Identify which cell holds the provided text, then report its (X, Y) central coordinate. 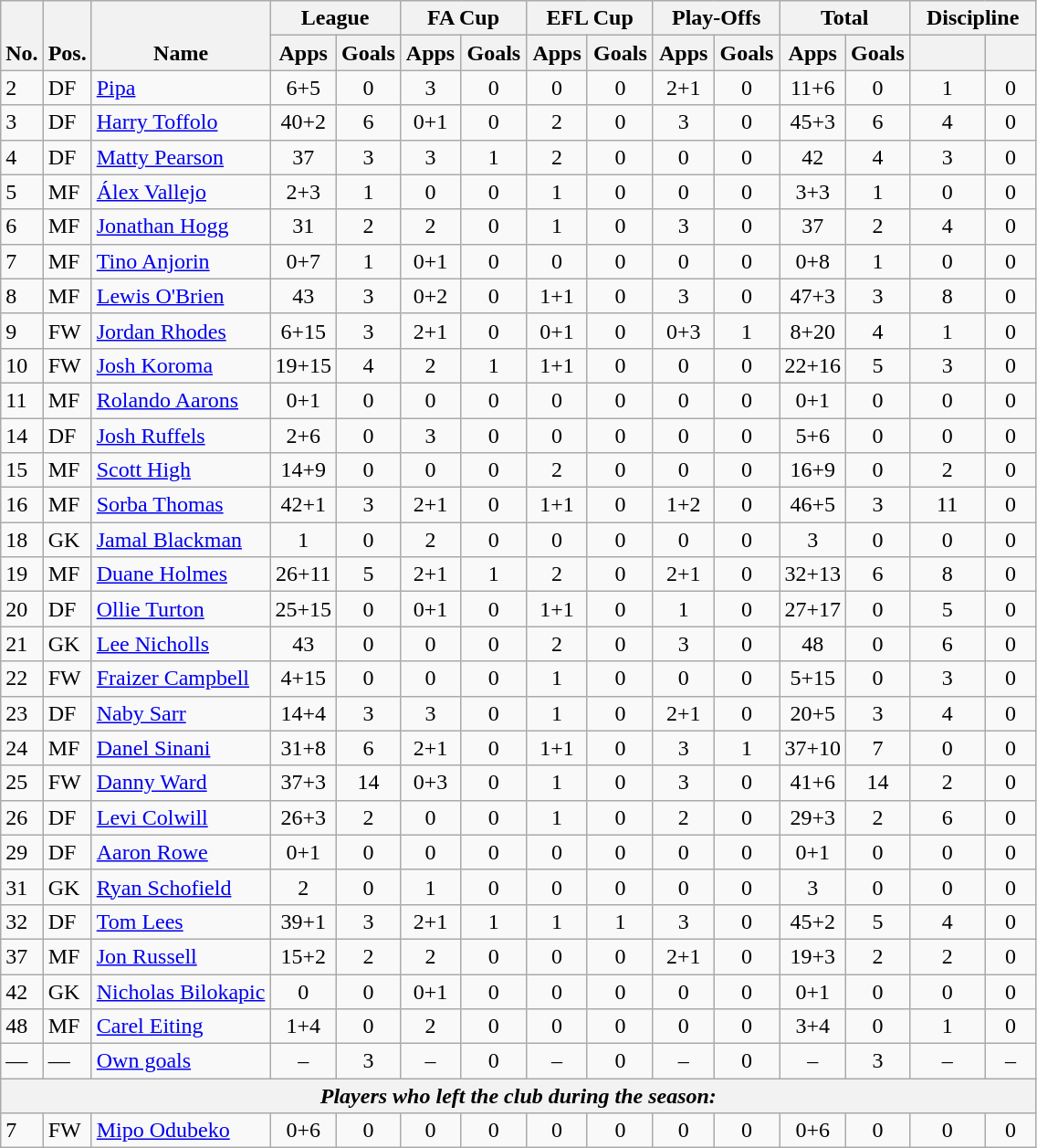
3+4 (812, 1027)
20 (22, 609)
26 (22, 817)
Jon Russell (181, 956)
Ollie Turton (181, 609)
25+15 (303, 609)
22+16 (812, 365)
18 (22, 540)
46+5 (812, 505)
Players who left the club during the season: (518, 1096)
0+2 (431, 296)
Tom Lees (181, 922)
8+20 (812, 331)
37+10 (812, 748)
5+15 (812, 679)
14+9 (303, 470)
23 (22, 713)
10 (22, 365)
Total (844, 18)
Álex Vallejo (181, 192)
31+8 (303, 748)
Aaron Rowe (181, 852)
Naby Sarr (181, 713)
2+6 (303, 436)
Lewis O'Brien (181, 296)
Levi Colwill (181, 817)
Pipa (181, 88)
Ryan Schofield (181, 887)
6+5 (303, 88)
47+3 (812, 296)
Josh Koroma (181, 365)
29 (22, 852)
19 (22, 574)
FA Cup (464, 18)
6+15 (303, 331)
Play-Offs (716, 18)
Own goals (181, 1061)
Carel Eiting (181, 1027)
39+1 (303, 922)
32+13 (812, 574)
20+5 (812, 713)
Pos. (68, 36)
42+1 (303, 505)
2+3 (303, 192)
11+6 (812, 88)
EFL Cup (590, 18)
Danny Ward (181, 783)
16 (22, 505)
15+2 (303, 956)
45+3 (812, 122)
37+3 (303, 783)
Jamal Blackman (181, 540)
League (335, 18)
No. (22, 36)
19+3 (812, 956)
26+11 (303, 574)
27+17 (812, 609)
26+3 (303, 817)
1+2 (683, 505)
40+2 (303, 122)
Nicholas Bilokapic (181, 991)
Rolando Aarons (181, 400)
Jordan Rhodes (181, 331)
15 (22, 470)
Matty Pearson (181, 157)
Name (181, 36)
9 (22, 331)
0+8 (812, 261)
4+15 (303, 679)
Jonathan Hogg (181, 226)
Josh Ruffels (181, 436)
0+7 (303, 261)
3+3 (812, 192)
25 (22, 783)
21 (22, 644)
Discipline (973, 18)
Fraizer Campbell (181, 679)
41+6 (812, 783)
Mipo Odubeko (181, 1131)
Harry Toffolo (181, 122)
Sorba Thomas (181, 505)
16+9 (812, 470)
1+4 (303, 1027)
Tino Anjorin (181, 261)
45+2 (812, 922)
14+4 (303, 713)
29+3 (812, 817)
Scott High (181, 470)
19+15 (303, 365)
Lee Nicholls (181, 644)
24 (22, 748)
Danel Sinani (181, 748)
5+6 (812, 436)
32 (22, 922)
22 (22, 679)
Duane Holmes (181, 574)
